Pinpoint the cell where the given text exists, returning its [X, Y] midpoint coordinate. 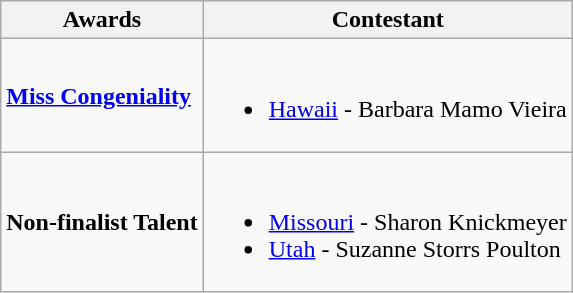
Miss Congeniality [102, 96]
Hawaii - Barbara Mamo Vieira [388, 96]
Missouri - Sharon Knickmeyer Utah - Suzanne Storrs Poulton [388, 222]
Contestant [388, 20]
Non-finalist Talent [102, 222]
Awards [102, 20]
